Return (x, y) of the center of cell containing provided text 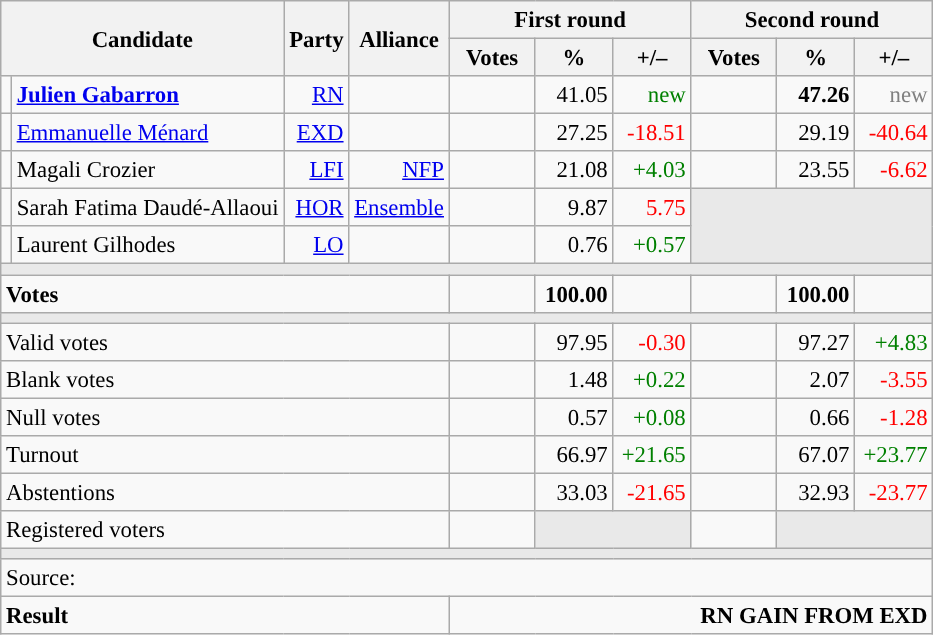
+23.77 (894, 455)
Blank votes (226, 379)
Turnout (226, 455)
27.25 (574, 133)
Magali Crozier (148, 170)
-40.64 (894, 133)
-0.30 (652, 342)
-6.62 (894, 170)
Valid votes (226, 342)
-18.51 (652, 133)
41.05 (574, 95)
First round (570, 20)
LO (316, 245)
Party (316, 38)
-21.65 (652, 492)
Null votes (226, 417)
-1.28 (894, 417)
+0.22 (652, 379)
Ensemble (399, 208)
+21.65 (652, 455)
EXD (316, 133)
RN GAIN FROM EXD (691, 616)
NFP (399, 170)
HOR (316, 208)
0.76 (574, 245)
Alliance (399, 38)
9.87 (574, 208)
-3.55 (894, 379)
66.97 (574, 455)
33.03 (574, 492)
0.66 (816, 417)
23.55 (816, 170)
Abstentions (226, 492)
47.26 (816, 95)
+0.08 (652, 417)
+0.57 (652, 245)
97.95 (574, 342)
Laurent Gilhodes (148, 245)
0.57 (574, 417)
LFI (316, 170)
97.27 (816, 342)
Source: (467, 578)
+4.03 (652, 170)
Second round (812, 20)
Julien Gabarron (148, 95)
Candidate (142, 38)
-23.77 (894, 492)
29.19 (816, 133)
1.48 (574, 379)
Emmanuelle Ménard (148, 133)
Registered voters (226, 530)
32.93 (816, 492)
2.07 (816, 379)
Result (226, 616)
21.08 (574, 170)
5.75 (652, 208)
67.07 (816, 455)
Sarah Fatima Daudé-Allaoui (148, 208)
RN (316, 95)
+4.83 (894, 342)
